Return [X, Y] of the center of cell containing provided text 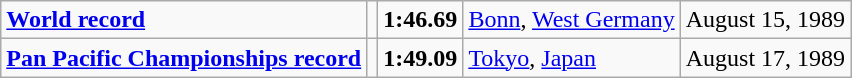
1:49.09 [420, 58]
August 15, 1989 [765, 20]
1:46.69 [420, 20]
Pan Pacific Championships record [184, 58]
World record [184, 20]
August 17, 1989 [765, 58]
Tokyo, Japan [572, 58]
Bonn, West Germany [572, 20]
